Detect which cell encompasses the target text, then output its [X, Y] center coordinate. 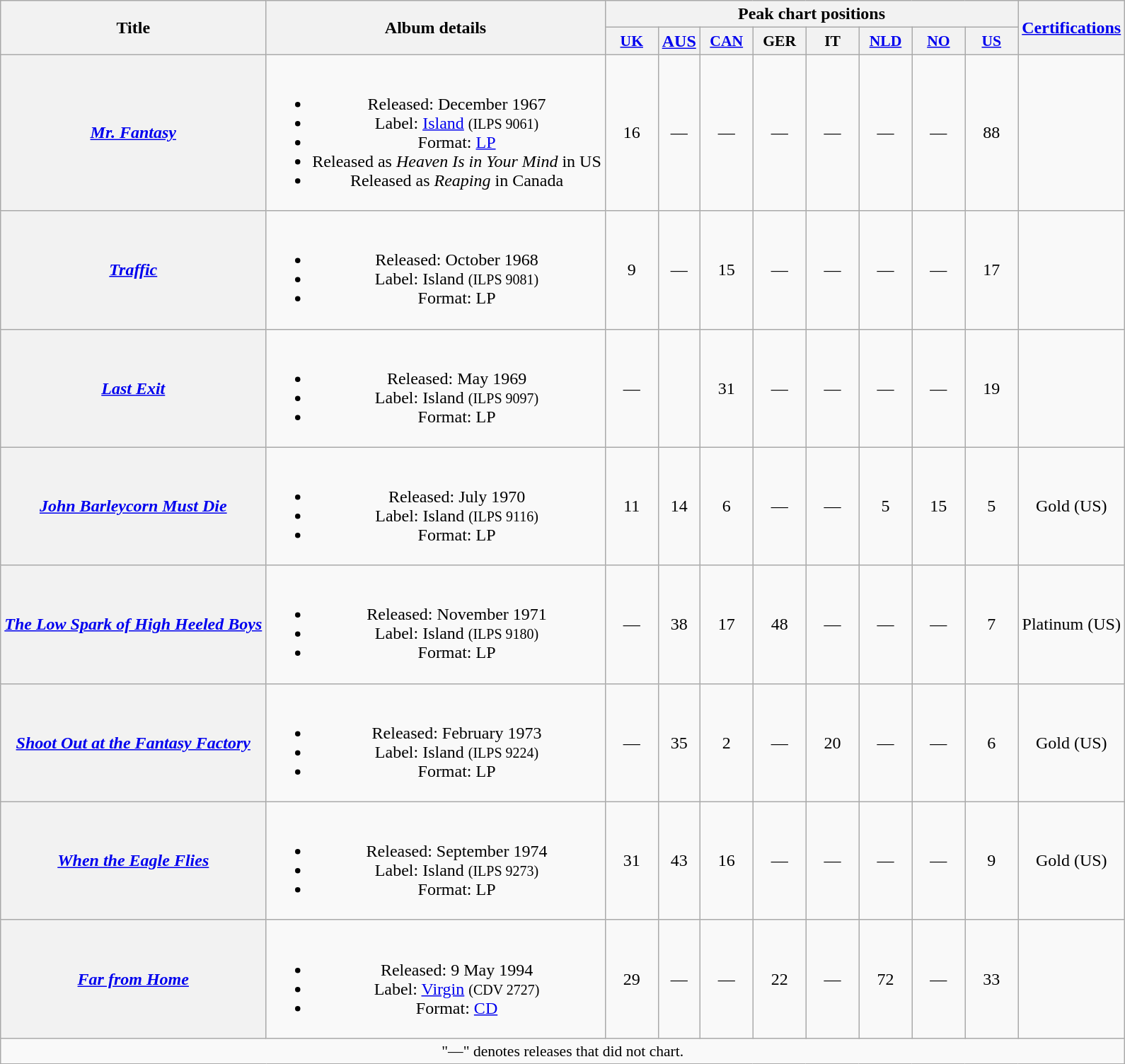
Mr. Fantasy [133, 133]
38 [679, 624]
Album details [436, 28]
29 [631, 979]
88 [992, 133]
35 [679, 743]
7 [992, 624]
"—" denotes releases that did not chart. [563, 1051]
48 [780, 624]
2 [726, 743]
Released: October 1968Label: Island (ILPS 9081)Format: LP [436, 270]
72 [886, 979]
When the Eagle Flies [133, 860]
Platinum (US) [1071, 624]
Released: July 1970Label: Island (ILPS 9116)Format: LP [436, 507]
22 [780, 979]
Released: May 1969Label: Island (ILPS 9097)Format: LP [436, 388]
14 [679, 507]
GER [780, 41]
19 [992, 388]
33 [992, 979]
Peak chart positions [811, 14]
Released: September 1974Label: Island (ILPS 9273)Format: LP [436, 860]
John Barleycorn Must Die [133, 507]
Traffic [133, 270]
11 [631, 507]
NLD [886, 41]
IT [832, 41]
Certifications [1071, 28]
Released: December 1967Label: Island (ILPS 9061)Format: LPReleased as Heaven Is in Your Mind in USReleased as Reaping in Canada [436, 133]
UK [631, 41]
Shoot Out at the Fantasy Factory [133, 743]
Far from Home [133, 979]
Released: 9 May 1994Label: Virgin (CDV 2727)Format: CD [436, 979]
NO [938, 41]
AUS [679, 41]
43 [679, 860]
US [992, 41]
Title [133, 28]
The Low Spark of High Heeled Boys [133, 624]
Released: February 1973Label: Island (ILPS 9224)Format: LP [436, 743]
Released: November 1971Label: Island (ILPS 9180)Format: LP [436, 624]
20 [832, 743]
Last Exit [133, 388]
CAN [726, 41]
